Extract the [X, Y] coordinate from the center of the cell holding the provided text.  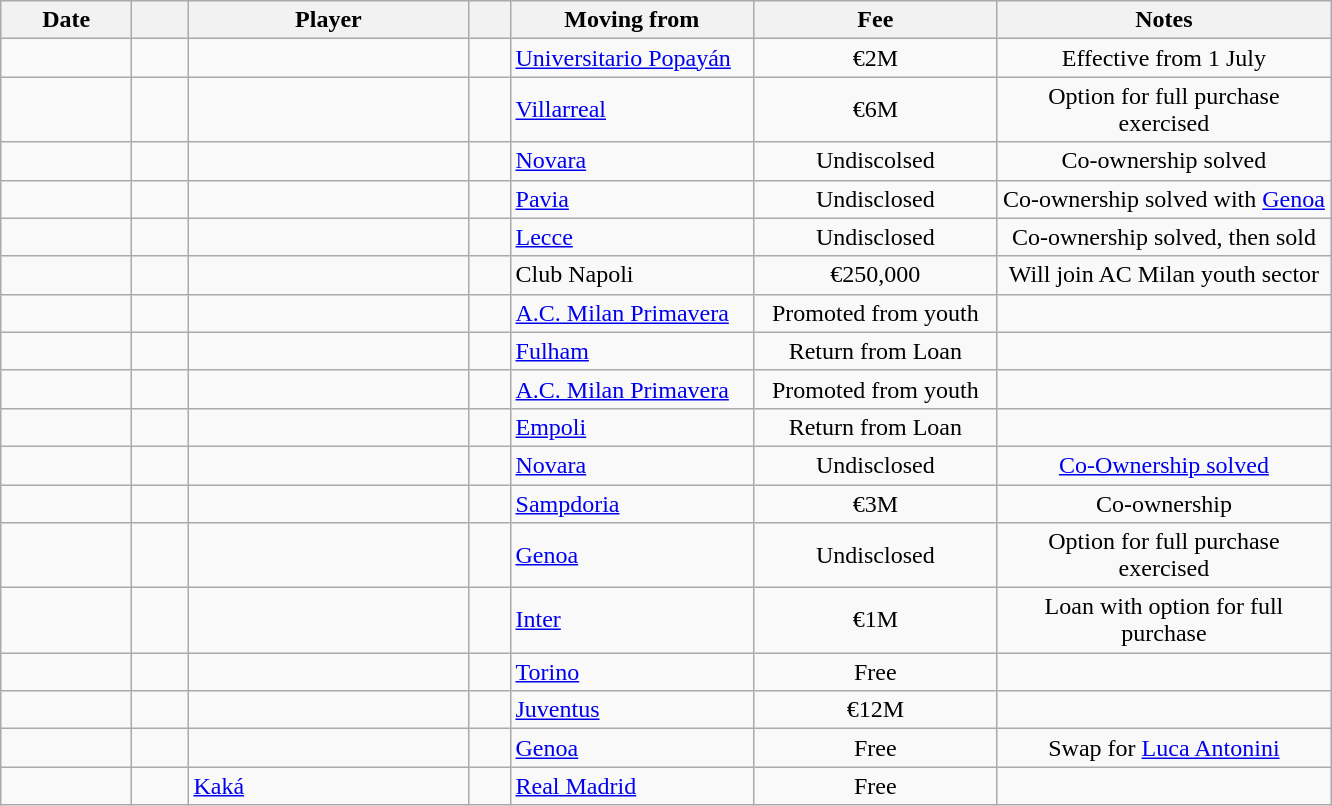
Date [66, 20]
Kaká [328, 786]
Empoli [632, 427]
Co-ownership solved with Genoa [1164, 199]
€250,000 [876, 275]
Villarreal [632, 110]
Co-ownership solved, then sold [1164, 237]
Co-ownership [1164, 503]
Moving from [632, 20]
Will join AC Milan youth sector [1164, 275]
€1M [876, 620]
Effective from 1 July [1164, 58]
Sampdoria [632, 503]
€12M [876, 710]
Loan with option for full purchase [1164, 620]
€2M [876, 58]
Lecce [632, 237]
Inter [632, 620]
Real Madrid [632, 786]
Pavia [632, 199]
Fulham [632, 351]
Co-ownership solved [1164, 161]
Fee [876, 20]
Co-Ownership solved [1164, 465]
€6M [876, 110]
Universitario Popayán [632, 58]
Torino [632, 672]
Notes [1164, 20]
Player [328, 20]
€3M [876, 503]
Swap for Luca Antonini [1164, 748]
Club Napoli [632, 275]
Undiscolsed [876, 161]
Juventus [632, 710]
